Provide the (x, y) coordinate of the cell's center where the given text is located.  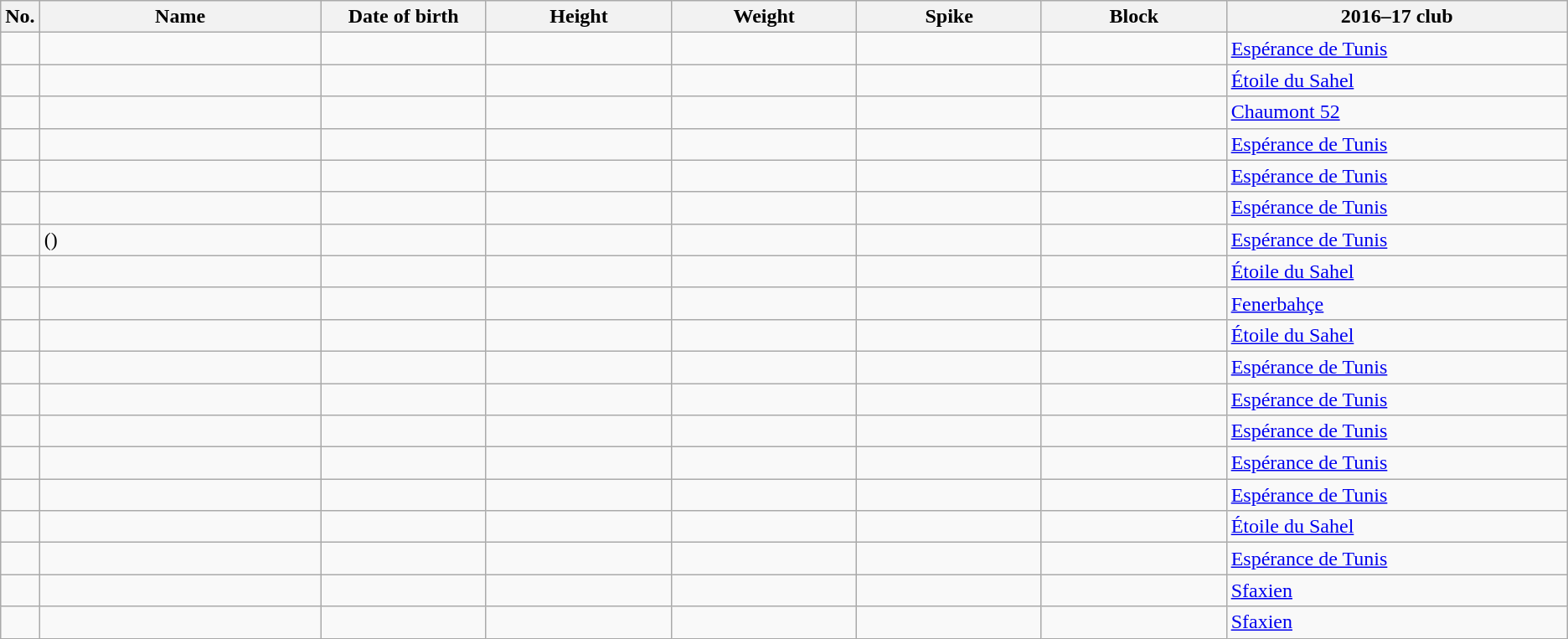
No. (20, 17)
Fenerbahçe (1397, 303)
Chaumont 52 (1397, 112)
Weight (764, 17)
Date of birth (404, 17)
Block (1134, 17)
Height (578, 17)
Spike (950, 17)
Name (180, 17)
() (180, 240)
2016–17 club (1397, 17)
